Pinpoint the cell where the given text exists, returning its (x, y) midpoint coordinate. 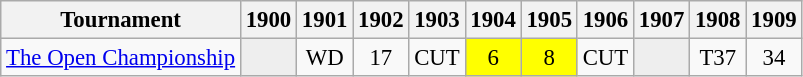
T37 (718, 58)
1904 (493, 20)
34 (774, 58)
1900 (268, 20)
17 (381, 58)
1902 (381, 20)
1905 (549, 20)
1908 (718, 20)
8 (549, 58)
The Open Championship (121, 58)
1909 (774, 20)
6 (493, 58)
1901 (325, 20)
Tournament (121, 20)
WD (325, 58)
1907 (661, 20)
1906 (605, 20)
1903 (437, 20)
